For the text-containing cell, return its midpoint in [x, y] coordinate format. 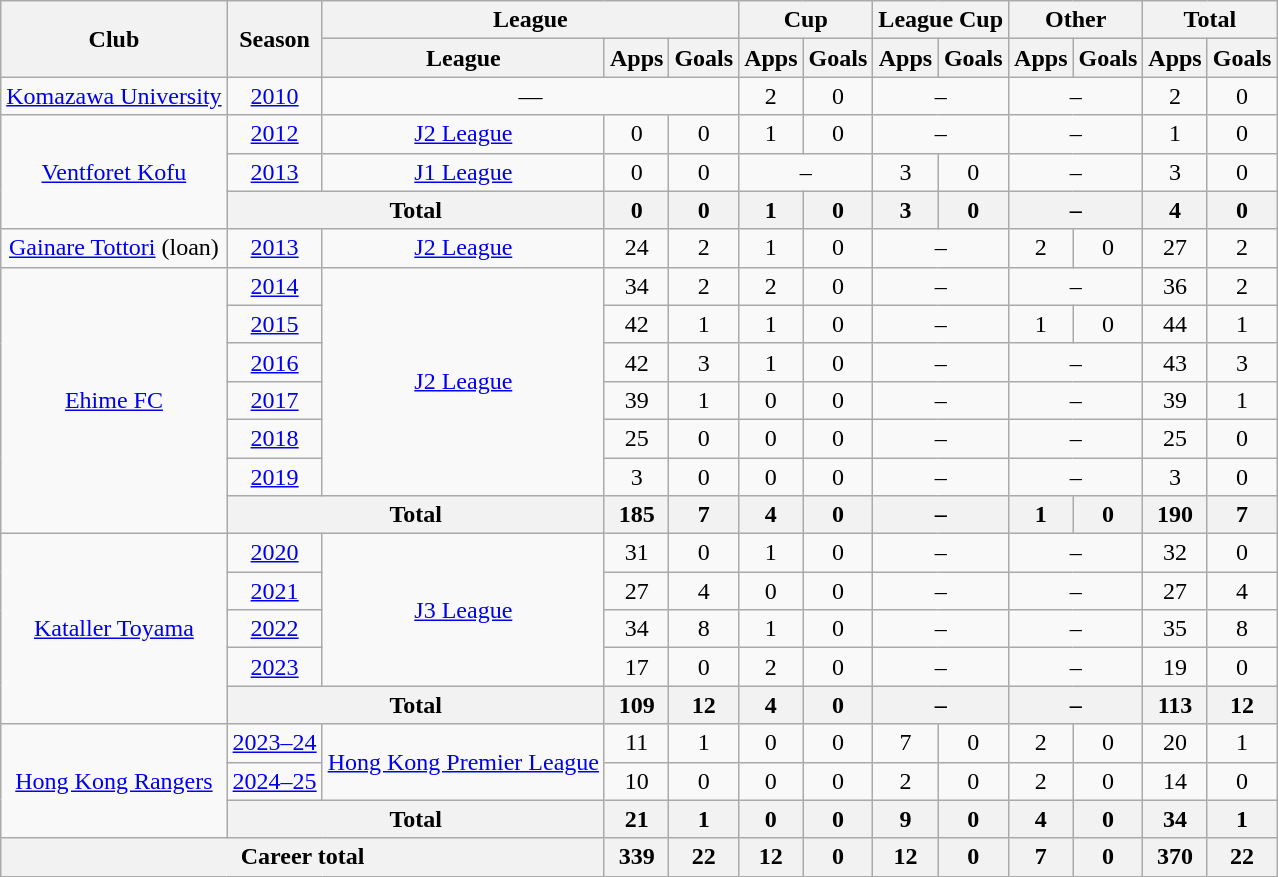
21 [636, 819]
11 [636, 743]
Hong Kong Premier League [463, 762]
36 [1175, 286]
2019 [274, 477]
2024–25 [274, 781]
League Cup [941, 20]
35 [1175, 629]
113 [1175, 705]
339 [636, 857]
J1 League [463, 172]
2020 [274, 553]
Season [274, 39]
185 [636, 515]
14 [1175, 781]
24 [636, 248]
31 [636, 553]
32 [1175, 553]
2015 [274, 324]
2016 [274, 362]
Ventforet Kofu [114, 172]
Hong Kong Rangers [114, 781]
20 [1175, 743]
44 [1175, 324]
2017 [274, 400]
2014 [274, 286]
19 [1175, 667]
Gainare Tottori (loan) [114, 248]
Ehime FC [114, 400]
2022 [274, 629]
Cup [806, 20]
2023–24 [274, 743]
109 [636, 705]
J3 League [463, 610]
Komazawa University [114, 96]
17 [636, 667]
Other [1076, 20]
Career total [303, 857]
370 [1175, 857]
2012 [274, 134]
43 [1175, 362]
2023 [274, 667]
2018 [274, 438]
Club [114, 39]
— [530, 96]
2010 [274, 96]
9 [906, 819]
Kataller Toyama [114, 629]
10 [636, 781]
2021 [274, 591]
190 [1175, 515]
